Identify which cell holds the provided text, then report its (x, y) central coordinate. 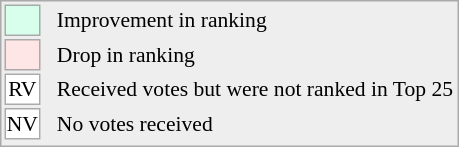
RV (22, 90)
NV (22, 124)
Received votes but were not ranked in Top 25 (254, 90)
Improvement in ranking (254, 20)
Drop in ranking (254, 55)
No votes received (254, 124)
